Provide the [X, Y] coordinate of the cell's center where the given text is located.  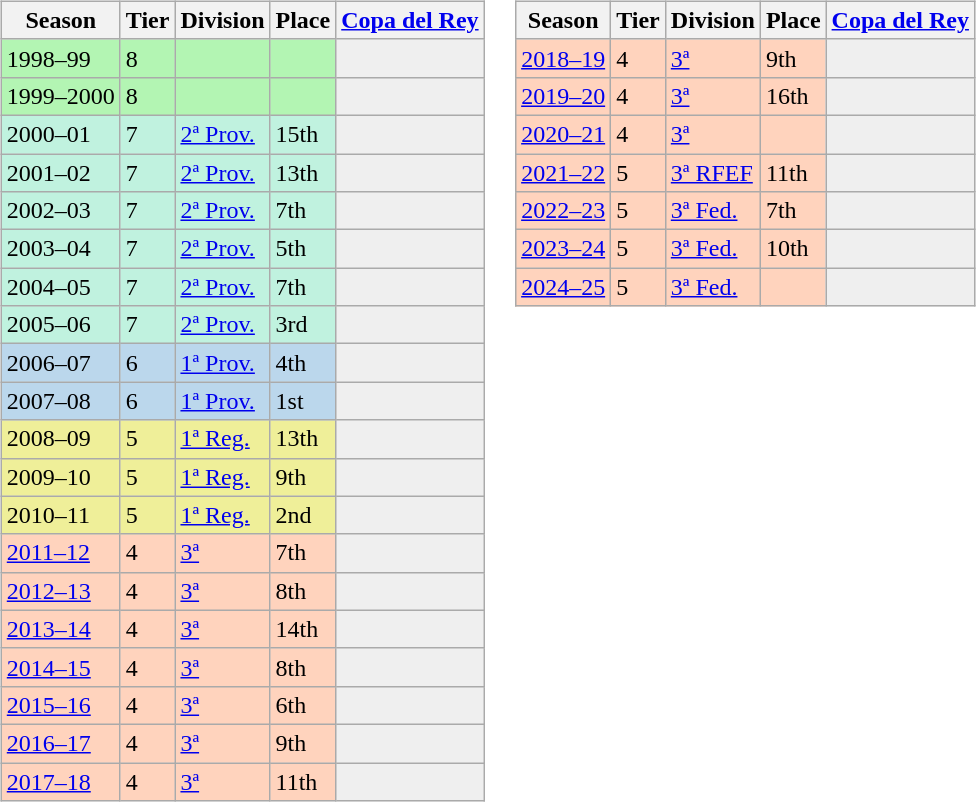
5th [303, 249]
15th [303, 134]
2000–01 [60, 134]
3rd [303, 325]
4th [303, 363]
14th [303, 629]
2016–17 [60, 743]
2021–22 [564, 173]
2015–16 [60, 705]
3ª RFEF [712, 173]
2018–19 [564, 58]
1999–2000 [60, 96]
2020–21 [564, 134]
2022–23 [564, 211]
1998–99 [60, 58]
2007–08 [60, 401]
2013–14 [60, 629]
2001–02 [60, 173]
10th [793, 249]
2003–04 [60, 249]
2006–07 [60, 363]
2002–03 [60, 211]
1st [303, 401]
2008–09 [60, 439]
2023–24 [564, 249]
2005–06 [60, 325]
2004–05 [60, 287]
2019–20 [564, 96]
6th [303, 705]
2024–25 [564, 287]
2012–13 [60, 591]
2nd [303, 515]
16th [793, 96]
2014–15 [60, 667]
2010–11 [60, 515]
2011–12 [60, 553]
2009–10 [60, 477]
2017–18 [60, 781]
